Pinpoint the cell where the given text exists, returning its (X, Y) midpoint coordinate. 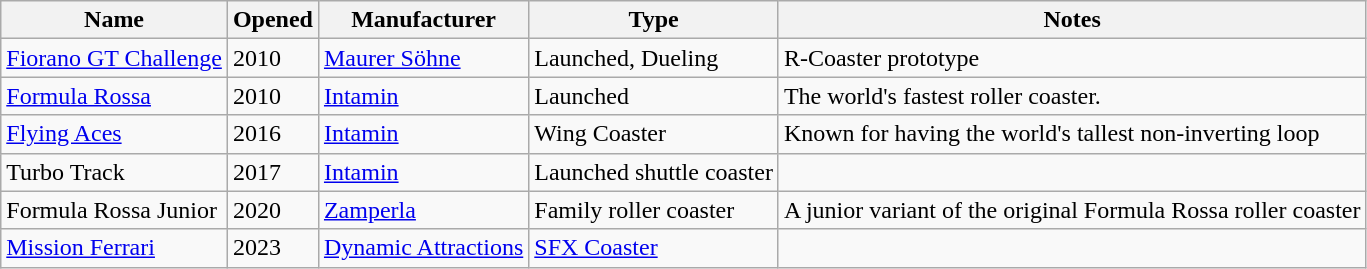
Manufacturer (423, 20)
2023 (272, 248)
The world's fastest roller coaster. (1072, 96)
2020 (272, 210)
Dynamic Attractions (423, 248)
R-Coaster prototype (1072, 58)
Launched shuttle coaster (654, 172)
Notes (1072, 20)
Flying Aces (114, 134)
Family roller coaster (654, 210)
Fiorano GT Challenge (114, 58)
Launched, Dueling (654, 58)
2016 (272, 134)
Wing Coaster (654, 134)
SFX Coaster (654, 248)
Formula Rossa Junior (114, 210)
Formula Rossa (114, 96)
Mission Ferrari (114, 248)
A junior variant of the original Formula Rossa roller coaster (1072, 210)
Type (654, 20)
Name (114, 20)
Known for having the world's tallest non-inverting loop (1072, 134)
2017 (272, 172)
Maurer Söhne (423, 58)
Launched (654, 96)
Turbo Track (114, 172)
Opened (272, 20)
Zamperla (423, 210)
